Extract the [X, Y] coordinate from the center of the cell holding the provided text.  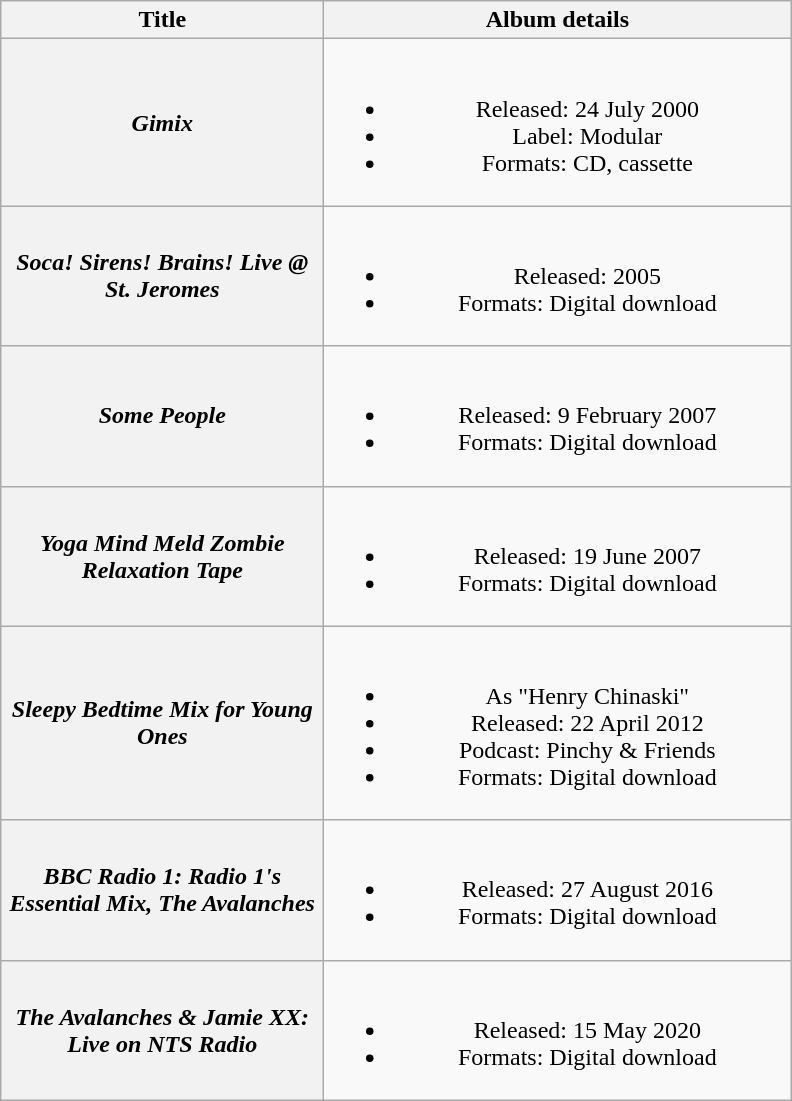
Released: 24 July 2000Label: ModularFormats: CD, cassette [558, 122]
Soca! Sirens! Brains! Live @ St. Jeromes [162, 276]
As "Henry Chinaski"Released: 22 April 2012Podcast: Pinchy & FriendsFormats: Digital download [558, 723]
Released: 15 May 2020Formats: Digital download [558, 1030]
Released: 2005Formats: Digital download [558, 276]
Album details [558, 20]
Released: 19 June 2007Formats: Digital download [558, 556]
Some People [162, 416]
BBC Radio 1: Radio 1's Essential Mix, The Avalanches [162, 890]
Yoga Mind Meld Zombie Relaxation Tape [162, 556]
The Avalanches & Jamie XX: Live on NTS Radio [162, 1030]
Title [162, 20]
Released: 9 February 2007Formats: Digital download [558, 416]
Gimix [162, 122]
Sleepy Bedtime Mix for Young Ones [162, 723]
Released: 27 August 2016Formats: Digital download [558, 890]
